Identify which cell holds the provided text, then report its [x, y] central coordinate. 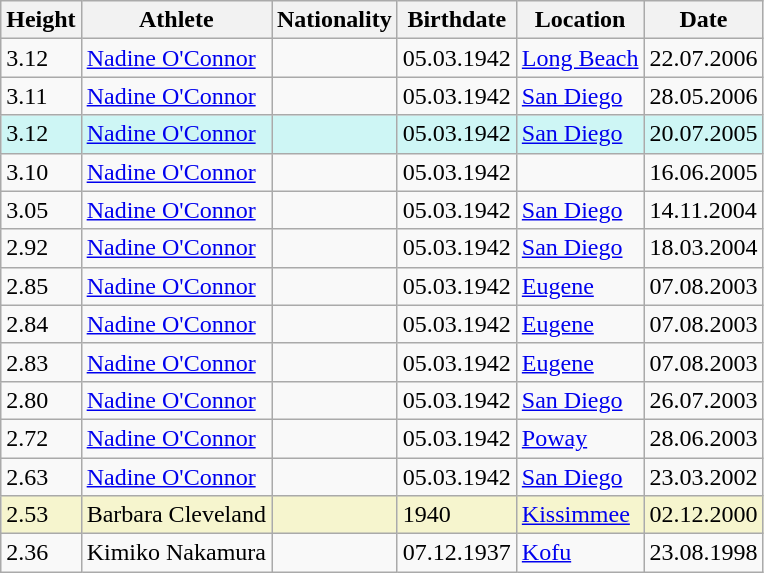
28.05.2006 [704, 96]
2.83 [41, 362]
Nationality [335, 20]
23.08.1998 [704, 553]
18.03.2004 [704, 248]
02.12.2000 [704, 515]
3.10 [41, 172]
Kofu [580, 553]
22.07.2006 [704, 58]
Date [704, 20]
2.84 [41, 324]
16.06.2005 [704, 172]
Height [41, 20]
26.07.2003 [704, 400]
3.05 [41, 210]
Kimiko Nakamura [176, 553]
2.85 [41, 286]
2.92 [41, 248]
07.12.1937 [456, 553]
Barbara Cleveland [176, 515]
28.06.2003 [704, 438]
Poway [580, 438]
23.03.2002 [704, 477]
2.53 [41, 515]
Location [580, 20]
1940 [456, 515]
2.72 [41, 438]
20.07.2005 [704, 134]
Athlete [176, 20]
2.36 [41, 553]
3.11 [41, 96]
Birthdate [456, 20]
14.11.2004 [704, 210]
2.63 [41, 477]
Long Beach [580, 58]
2.80 [41, 400]
Kissimmee [580, 515]
